Extract the (X, Y) coordinate from the center of the cell holding the provided text.  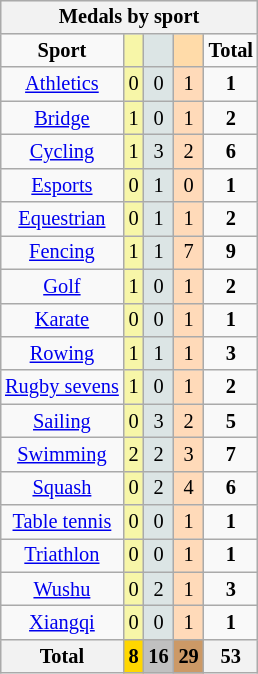
Esports (62, 185)
Sport (62, 51)
4 (189, 488)
Golf (62, 286)
Triathlon (62, 556)
16 (159, 657)
8 (134, 657)
Athletics (62, 84)
Bridge (62, 118)
5 (231, 421)
Rowing (62, 354)
Wushu (62, 589)
Karate (62, 320)
9 (231, 253)
Cycling (62, 152)
Medals by sport (129, 17)
Equestrian (62, 219)
Fencing (62, 253)
Xiangqi (62, 623)
Rugby sevens (62, 387)
29 (189, 657)
Sailing (62, 421)
Swimming (62, 455)
Table tennis (62, 522)
Squash (62, 488)
53 (231, 657)
